Identify which cell holds the provided text, then report its (x, y) central coordinate. 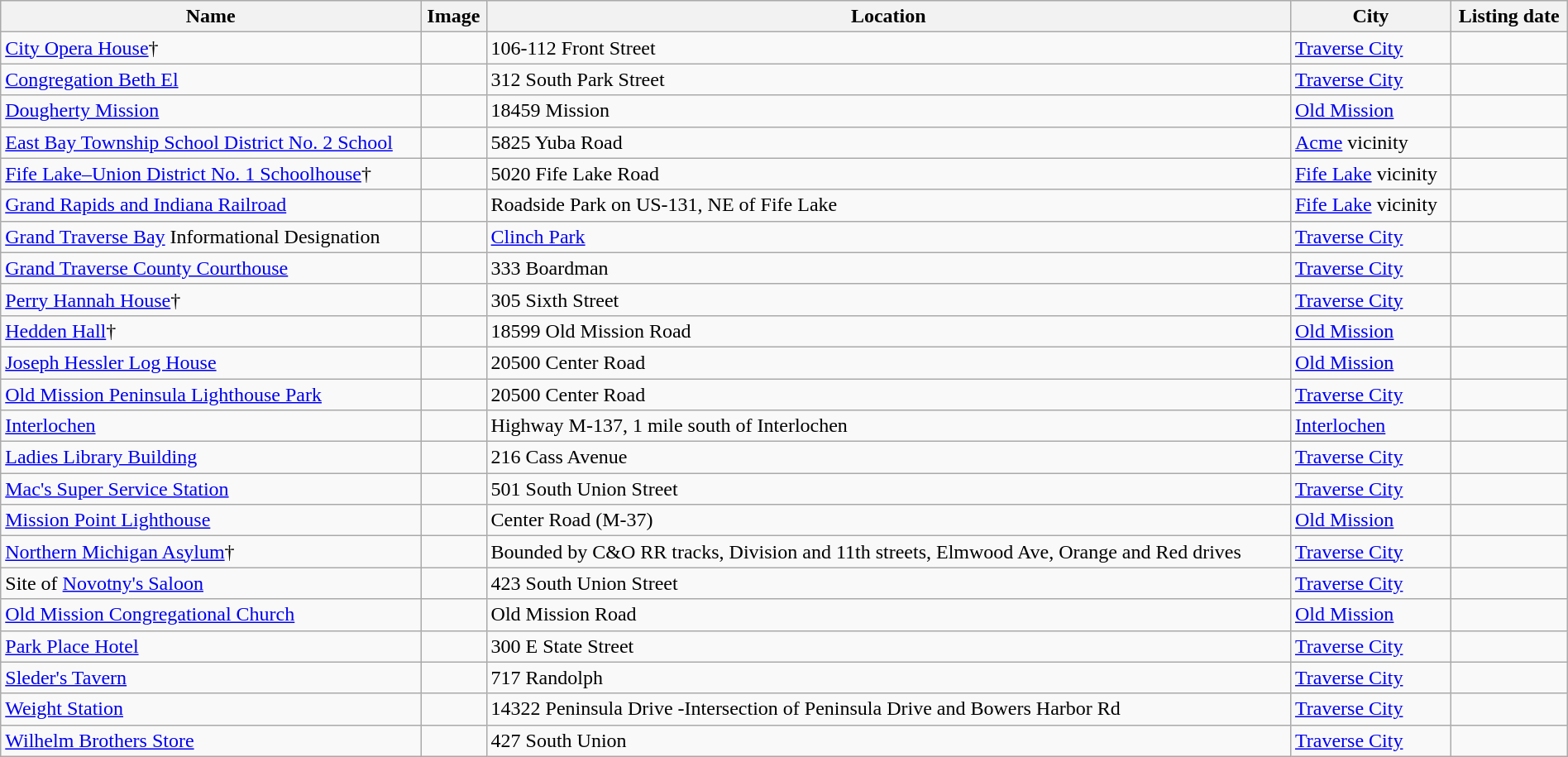
Name (211, 17)
Grand Traverse County Courthouse (211, 268)
717 Randolph (888, 678)
Location (888, 17)
Listing date (1508, 17)
Perry Hannah House† (211, 299)
Old Mission Road (888, 615)
Congregation Beth El (211, 79)
City (1370, 17)
Sleder's Tavern (211, 678)
501 South Union Street (888, 489)
5020 Fife Lake Road (888, 174)
Center Road (M-37) (888, 520)
Weight Station (211, 709)
Roadside Park on US-131, NE of Fife Lake (888, 205)
312 South Park Street (888, 79)
Northern Michigan Asylum† (211, 552)
333 Boardman (888, 268)
427 South Union (888, 740)
Old Mission Peninsula Lighthouse Park (211, 395)
Joseph Hessler Log House (211, 362)
City Opera House† (211, 48)
Site of Novotny's Saloon (211, 583)
423 South Union Street (888, 583)
Highway M-137, 1 mile south of Interlochen (888, 426)
18599 Old Mission Road (888, 331)
305 Sixth Street (888, 299)
Acme vicinity (1370, 142)
Grand Rapids and Indiana Railroad (211, 205)
East Bay Township School District No. 2 School (211, 142)
Grand Traverse Bay Informational Designation (211, 237)
Image (453, 17)
Dougherty Mission (211, 111)
Wilhelm Brothers Store (211, 740)
Old Mission Congregational Church (211, 615)
Mission Point Lighthouse (211, 520)
Hedden Hall† (211, 331)
Fife Lake–Union District No. 1 Schoolhouse† (211, 174)
14322 Peninsula Drive -Intersection of Peninsula Drive and Bowers Harbor Rd (888, 709)
Park Place Hotel (211, 646)
300 E State Street (888, 646)
106-112 Front Street (888, 48)
18459 Mission (888, 111)
Bounded by C&O RR tracks, Division and 11th streets, Elmwood Ave, Orange and Red drives (888, 552)
Clinch Park (888, 237)
Ladies Library Building (211, 458)
5825 Yuba Road (888, 142)
216 Cass Avenue (888, 458)
Mac's Super Service Station (211, 489)
